Return [X, Y] of the center of cell containing provided text 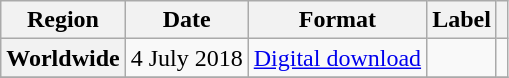
Worldwide [63, 58]
4 July 2018 [186, 58]
Date [186, 20]
Digital download [337, 58]
Format [337, 20]
Label [462, 20]
Region [63, 20]
